Return the [x, y] coordinate for the center point of the cell that contains the specified text.  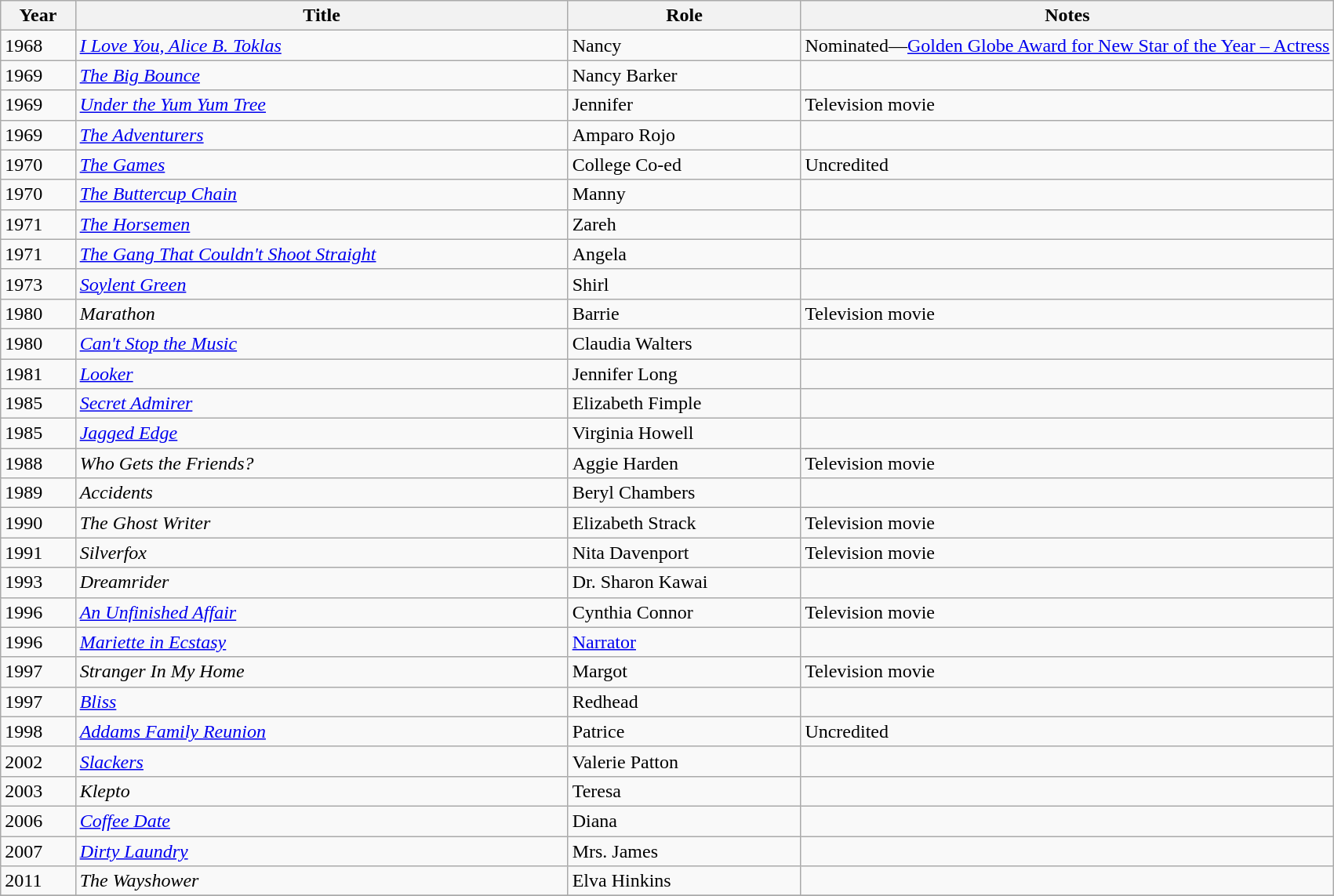
Nominated—Golden Globe Award for New Star of the Year – Actress [1067, 45]
The Buttercup Chain [322, 194]
Elva Hinkins [684, 881]
Accidents [322, 493]
Aggie Harden [684, 463]
Jennifer [684, 105]
Under the Yum Yum Tree [322, 105]
2007 [38, 851]
1993 [38, 582]
Cynthia Connor [684, 612]
Notes [1067, 16]
1973 [38, 284]
Nancy [684, 45]
Beryl Chambers [684, 493]
Soylent Green [322, 284]
1998 [38, 731]
The Horsemen [322, 224]
Stranger In My Home [322, 672]
Elizabeth Strack [684, 523]
Narrator [684, 642]
Margot [684, 672]
Jennifer Long [684, 374]
Zareh [684, 224]
Nancy Barker [684, 75]
Amparo Rojo [684, 135]
The Adventurers [322, 135]
Elizabeth Fimple [684, 404]
Claudia Walters [684, 343]
Looker [322, 374]
Teresa [684, 791]
2002 [38, 761]
1988 [38, 463]
Angela [684, 254]
The Wayshower [322, 881]
Can't Stop the Music [322, 343]
Year [38, 16]
Dr. Sharon Kawai [684, 582]
Silverfox [322, 553]
Who Gets the Friends? [322, 463]
Shirl [684, 284]
2003 [38, 791]
Manny [684, 194]
Secret Admirer [322, 404]
Valerie Patton [684, 761]
Role [684, 16]
The Gang That Couldn't Shoot Straight [322, 254]
Addams Family Reunion [322, 731]
1989 [38, 493]
Title [322, 16]
1981 [38, 374]
1990 [38, 523]
Mrs. James [684, 851]
The Ghost Writer [322, 523]
Barrie [684, 314]
The Big Bounce [322, 75]
An Unfinished Affair [322, 612]
Diana [684, 821]
2011 [38, 881]
Redhead [684, 702]
College Co-ed [684, 165]
Klepto [322, 791]
Patrice [684, 731]
Jagged Edge [322, 433]
1991 [38, 553]
Dreamrider [322, 582]
Virginia Howell [684, 433]
I Love You, Alice B. Toklas [322, 45]
Marathon [322, 314]
2006 [38, 821]
1968 [38, 45]
Dirty Laundry [322, 851]
Coffee Date [322, 821]
Slackers [322, 761]
Mariette in Ecstasy [322, 642]
The Games [322, 165]
Bliss [322, 702]
Nita Davenport [684, 553]
